Locate the cell with the specified text and output its (x, y) center coordinate. 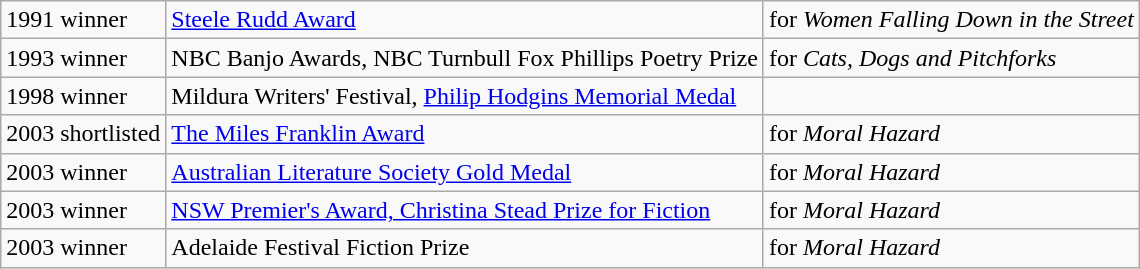
for Women Falling Down in the Street (951, 20)
1991 winner (84, 20)
NBC Banjo Awards, NBC Turnbull Fox Phillips Poetry Prize (465, 58)
The Miles Franklin Award (465, 134)
1998 winner (84, 96)
Adelaide Festival Fiction Prize (465, 248)
1993 winner (84, 58)
Steele Rudd Award (465, 20)
for Cats, Dogs and Pitchforks (951, 58)
Australian Literature Society Gold Medal (465, 172)
NSW Premier's Award, Christina Stead Prize for Fiction (465, 210)
2003 shortlisted (84, 134)
Mildura Writers' Festival, Philip Hodgins Memorial Medal (465, 96)
